Search for the cell housing the specified text and yield its (x, y) center coordinate. 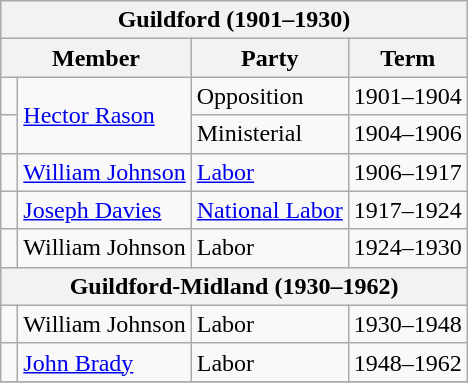
Member (96, 58)
1924–1930 (408, 248)
1917–1924 (408, 210)
1901–1904 (408, 96)
National Labor (270, 210)
Ministerial (270, 134)
Party (270, 58)
Opposition (270, 96)
1930–1948 (408, 324)
1906–1917 (408, 172)
Joseph Davies (104, 210)
John Brady (104, 362)
Hector Rason (104, 115)
Guildford-Midland (1930–1962) (234, 286)
Guildford (1901–1930) (234, 20)
1948–1962 (408, 362)
Term (408, 58)
1904–1906 (408, 134)
